Extract the [X, Y] coordinate from the center of the cell holding the provided text.  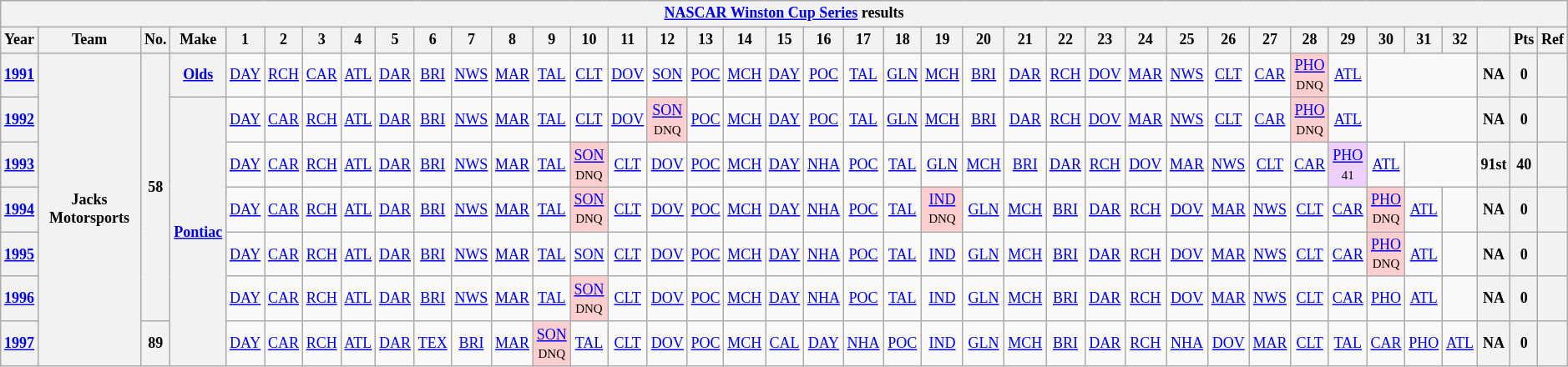
PHO41 [1348, 164]
3 [321, 40]
11 [628, 40]
4 [358, 40]
1993 [20, 164]
28 [1310, 40]
Ref [1553, 40]
17 [863, 40]
24 [1146, 40]
14 [745, 40]
Jacks Motorsports [89, 209]
9 [551, 40]
31 [1424, 40]
26 [1228, 40]
1 [245, 40]
Team [89, 40]
27 [1270, 40]
Olds [199, 75]
TEX [432, 344]
10 [589, 40]
40 [1525, 164]
NASCAR Winston Cup Series results [784, 13]
1995 [20, 254]
20 [984, 40]
30 [1386, 40]
29 [1348, 40]
22 [1065, 40]
8 [513, 40]
91st [1494, 164]
INDDNQ [943, 209]
18 [903, 40]
1996 [20, 299]
Pontiac [199, 232]
6 [432, 40]
Make [199, 40]
12 [667, 40]
16 [824, 40]
1992 [20, 120]
2 [284, 40]
13 [706, 40]
5 [396, 40]
1997 [20, 344]
Year [20, 40]
19 [943, 40]
25 [1187, 40]
21 [1025, 40]
15 [785, 40]
32 [1460, 40]
23 [1105, 40]
1991 [20, 75]
58 [155, 187]
89 [155, 344]
CAL [785, 344]
7 [471, 40]
No. [155, 40]
1994 [20, 209]
Pts [1525, 40]
